Capture the cell that displays the provided text and extract its (X, Y) central coordinate. 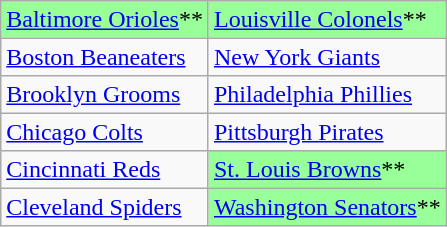
Boston Beaneaters (105, 56)
Cleveland Spiders (105, 206)
Washington Senators** (327, 206)
Louisville Colonels** (327, 20)
New York Giants (327, 56)
Cincinnati Reds (105, 170)
Baltimore Orioles** (105, 20)
Chicago Colts (105, 132)
Pittsburgh Pirates (327, 132)
Philadelphia Phillies (327, 94)
St. Louis Browns** (327, 170)
Brooklyn Grooms (105, 94)
